Determine the (x, y) coordinate at the center of the cell enclosing the given text.  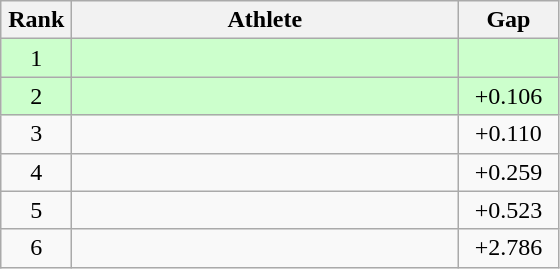
4 (36, 172)
+0.106 (508, 96)
+0.110 (508, 134)
Rank (36, 20)
3 (36, 134)
1 (36, 58)
2 (36, 96)
6 (36, 248)
Gap (508, 20)
+0.259 (508, 172)
+2.786 (508, 248)
+0.523 (508, 210)
Athlete (265, 20)
5 (36, 210)
